Locate the cell with the specified text and output its [x, y] center coordinate. 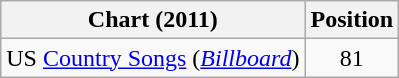
Position [352, 20]
US Country Songs (Billboard) [153, 58]
Chart (2011) [153, 20]
81 [352, 58]
